For the text-containing cell, return its midpoint in (x, y) coordinate format. 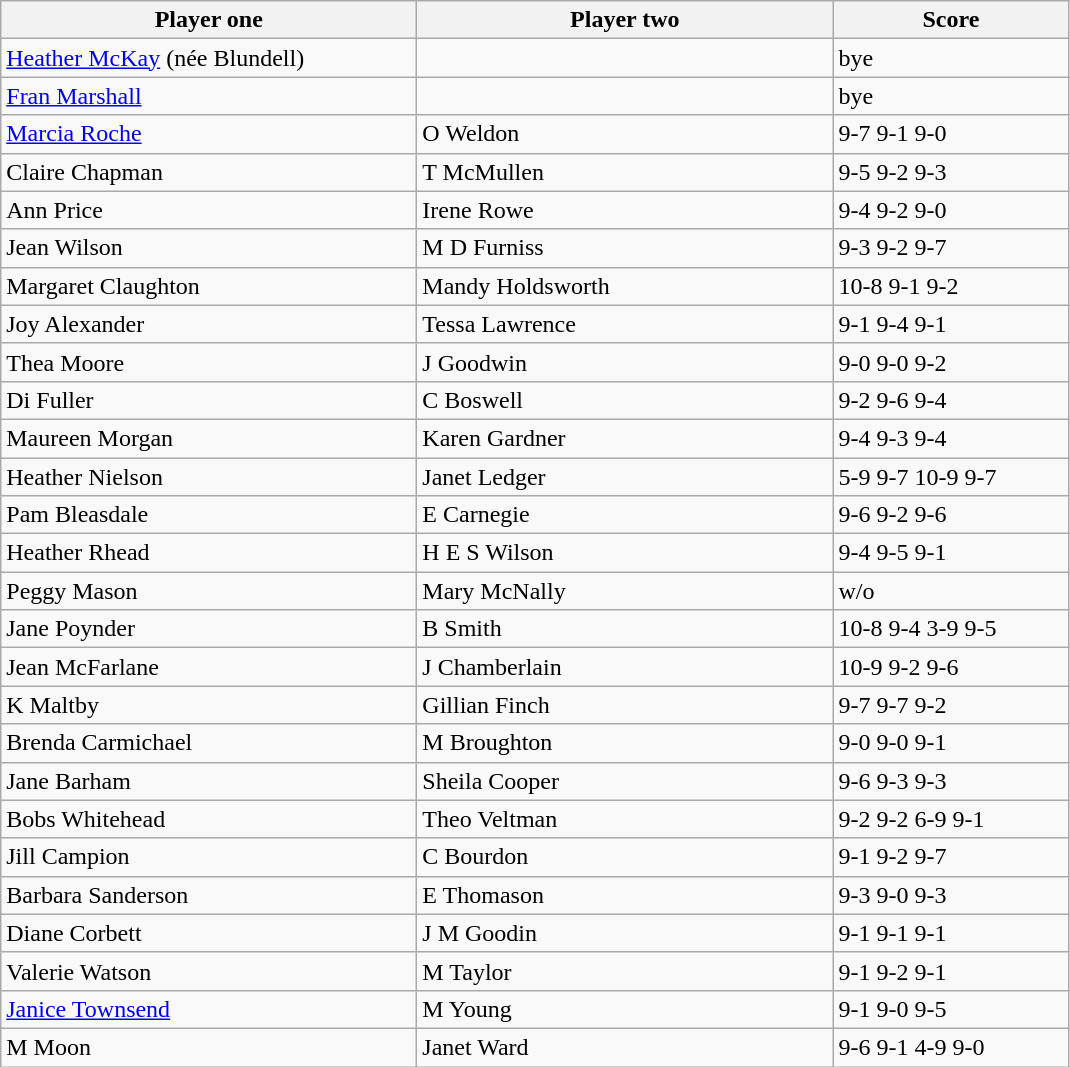
M Taylor (625, 971)
Jean McFarlane (209, 667)
10-8 9-1 9-2 (951, 286)
Jill Campion (209, 857)
Ann Price (209, 210)
9-1 9-0 9-5 (951, 1009)
9-4 9-2 9-0 (951, 210)
Player two (625, 20)
T McMullen (625, 172)
O Weldon (625, 134)
Peggy Mason (209, 591)
E Thomason (625, 895)
B Smith (625, 629)
Thea Moore (209, 362)
Score (951, 20)
9-5 9-2 9-3 (951, 172)
Barbara Sanderson (209, 895)
J Goodwin (625, 362)
9-2 9-2 6-9 9-1 (951, 819)
C Bourdon (625, 857)
9-6 9-3 9-3 (951, 781)
M Young (625, 1009)
Theo Veltman (625, 819)
Claire Chapman (209, 172)
Fran Marshall (209, 96)
Joy Alexander (209, 324)
9-3 9-2 9-7 (951, 248)
Sheila Cooper (625, 781)
9-1 9-4 9-1 (951, 324)
Margaret Claughton (209, 286)
J M Goodin (625, 933)
9-0 9-0 9-1 (951, 743)
Brenda Carmichael (209, 743)
9-3 9-0 9-3 (951, 895)
H E S Wilson (625, 553)
Bobs Whitehead (209, 819)
Maureen Morgan (209, 438)
Pam Bleasdale (209, 515)
Heather Rhead (209, 553)
Player one (209, 20)
M Broughton (625, 743)
Janet Ledger (625, 477)
Heather McKay (née Blundell) (209, 58)
9-4 9-3 9-4 (951, 438)
Diane Corbett (209, 933)
w/o (951, 591)
Jean Wilson (209, 248)
9-1 9-2 9-1 (951, 971)
Mandy Holdsworth (625, 286)
5-9 9-7 10-9 9-7 (951, 477)
Marcia Roche (209, 134)
Karen Gardner (625, 438)
K Maltby (209, 705)
Jane Barham (209, 781)
C Boswell (625, 400)
9-4 9-5 9-1 (951, 553)
Mary McNally (625, 591)
10-8 9-4 3-9 9-5 (951, 629)
Janice Townsend (209, 1009)
Gillian Finch (625, 705)
Irene Rowe (625, 210)
9-0 9-0 9-2 (951, 362)
9-6 9-2 9-6 (951, 515)
9-7 9-1 9-0 (951, 134)
Di Fuller (209, 400)
E Carnegie (625, 515)
Janet Ward (625, 1047)
Valerie Watson (209, 971)
9-2 9-6 9-4 (951, 400)
Jane Poynder (209, 629)
9-6 9-1 4-9 9-0 (951, 1047)
9-7 9-7 9-2 (951, 705)
Tessa Lawrence (625, 324)
M Moon (209, 1047)
M D Furniss (625, 248)
9-1 9-1 9-1 (951, 933)
Heather Nielson (209, 477)
J Chamberlain (625, 667)
9-1 9-2 9-7 (951, 857)
10-9 9-2 9-6 (951, 667)
